From the cell containing the given text, extract its center point as [x, y] coordinate. 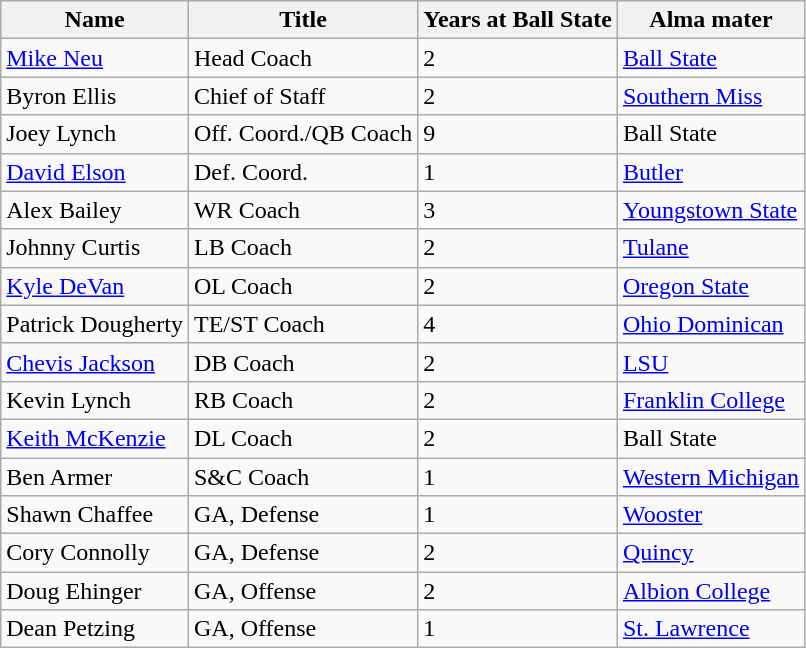
Mike Neu [95, 58]
Off. Coord./QB Coach [302, 134]
Quincy [710, 553]
Youngstown State [710, 210]
Oregon State [710, 286]
4 [518, 324]
Franklin College [710, 400]
Kevin Lynch [95, 400]
Name [95, 20]
Alma mater [710, 20]
Doug Ehinger [95, 591]
DB Coach [302, 362]
Byron Ellis [95, 96]
Western Michigan [710, 477]
Shawn Chaffee [95, 515]
Kyle DeVan [95, 286]
Dean Petzing [95, 629]
9 [518, 134]
LB Coach [302, 248]
Head Coach [302, 58]
Joey Lynch [95, 134]
St. Lawrence [710, 629]
RB Coach [302, 400]
Ben Armer [95, 477]
Chevis Jackson [95, 362]
Def. Coord. [302, 172]
Patrick Dougherty [95, 324]
Alex Bailey [95, 210]
Albion College [710, 591]
LSU [710, 362]
Johnny Curtis [95, 248]
Wooster [710, 515]
Cory Connolly [95, 553]
Keith McKenzie [95, 438]
WR Coach [302, 210]
Southern Miss [710, 96]
TE/ST Coach [302, 324]
Chief of Staff [302, 96]
3 [518, 210]
OL Coach [302, 286]
David Elson [95, 172]
Ohio Dominican [710, 324]
Tulane [710, 248]
Butler [710, 172]
DL Coach [302, 438]
Title [302, 20]
S&C Coach [302, 477]
Years at Ball State [518, 20]
